Search for the cell housing the specified text and yield its [X, Y] center coordinate. 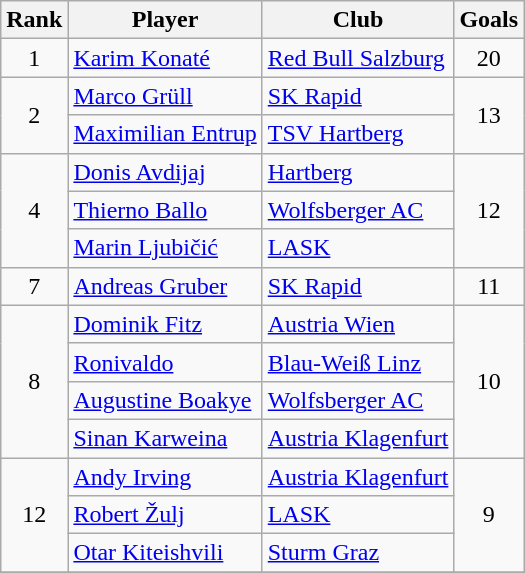
Red Bull Salzburg [358, 58]
Player [165, 20]
Thierno Ballo [165, 210]
Ronivaldo [165, 362]
Rank [34, 20]
9 [489, 515]
11 [489, 286]
TSV Hartberg [358, 134]
Karim Konaté [165, 58]
Club [358, 20]
1 [34, 58]
7 [34, 286]
2 [34, 115]
Hartberg [358, 172]
4 [34, 210]
Austria Wien [358, 324]
Sturm Graz [358, 553]
Dominik Fitz [165, 324]
Sinan Karweina [165, 438]
13 [489, 115]
Maximilian Entrup [165, 134]
20 [489, 58]
Marin Ljubičić [165, 248]
Otar Kiteishvili [165, 553]
Blau-Weiß Linz [358, 362]
Augustine Boakye [165, 400]
10 [489, 381]
Goals [489, 20]
Donis Avdijaj [165, 172]
Marco Grüll [165, 96]
Andy Irving [165, 477]
8 [34, 381]
Andreas Gruber [165, 286]
Robert Žulj [165, 515]
